Return (x, y) of the center of cell containing provided text 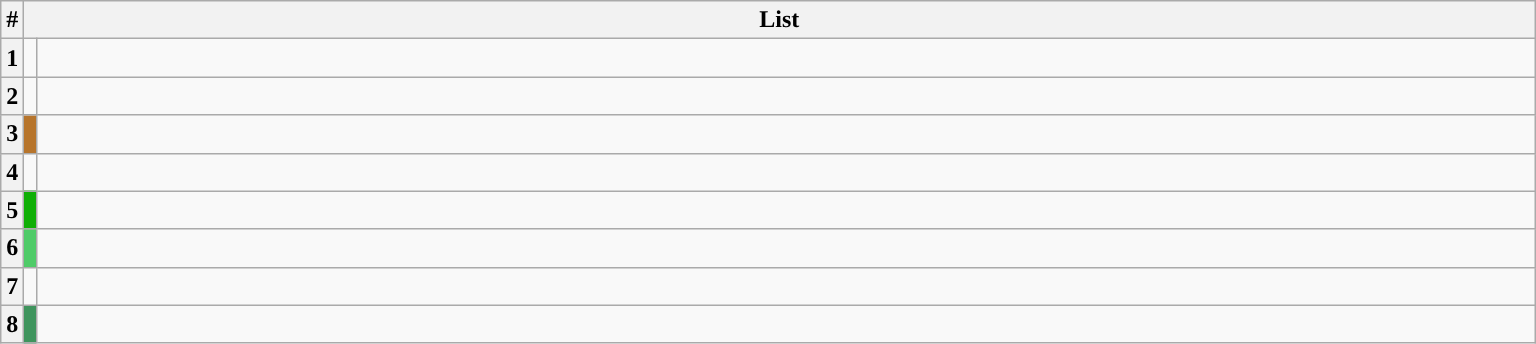
7 (12, 286)
8 (12, 324)
1 (12, 58)
2 (12, 96)
6 (12, 248)
3 (12, 134)
List (780, 20)
4 (12, 172)
# (12, 20)
5 (12, 210)
